Extract the (x, y) coordinate from the center of the cell holding the provided text.  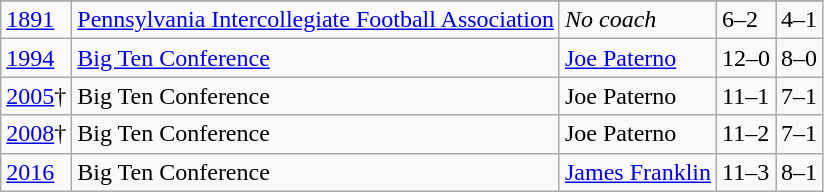
1891 (36, 20)
11–2 (746, 134)
12–0 (746, 58)
2016 (36, 172)
1994 (36, 58)
2008† (36, 134)
2005† (36, 96)
Pennsylvania Intercollegiate Football Association (316, 20)
8–0 (800, 58)
James Franklin (638, 172)
11–3 (746, 172)
4–1 (800, 20)
8–1 (800, 172)
6–2 (746, 20)
No coach (638, 20)
11–1 (746, 96)
